Find where the given text appears and provide that cell's center as [x, y] coordinate. 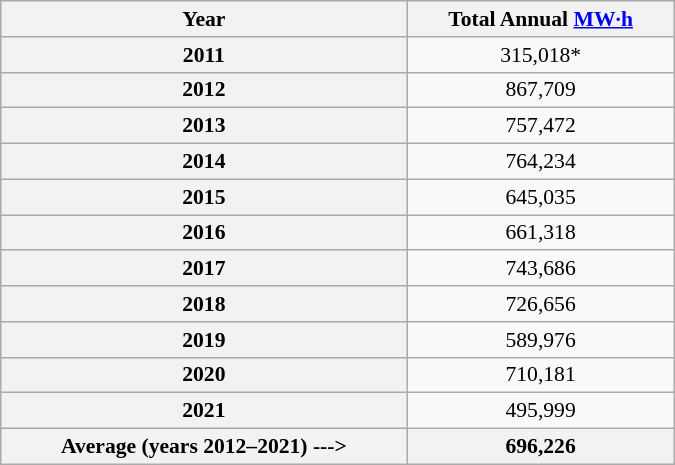
Year [204, 19]
2014 [204, 162]
757,472 [540, 126]
2018 [204, 304]
2012 [204, 90]
Average (years 2012–2021) ---> [204, 447]
2017 [204, 269]
867,709 [540, 90]
2016 [204, 233]
645,035 [540, 197]
495,999 [540, 411]
315,018* [540, 55]
2021 [204, 411]
2015 [204, 197]
726,656 [540, 304]
2011 [204, 55]
743,686 [540, 269]
710,181 [540, 375]
2019 [204, 340]
Total Annual MW·h [540, 19]
589,976 [540, 340]
2020 [204, 375]
661,318 [540, 233]
2013 [204, 126]
764,234 [540, 162]
696,226 [540, 447]
